Output the [X, Y] coordinate of the center of the cell containing the given text.  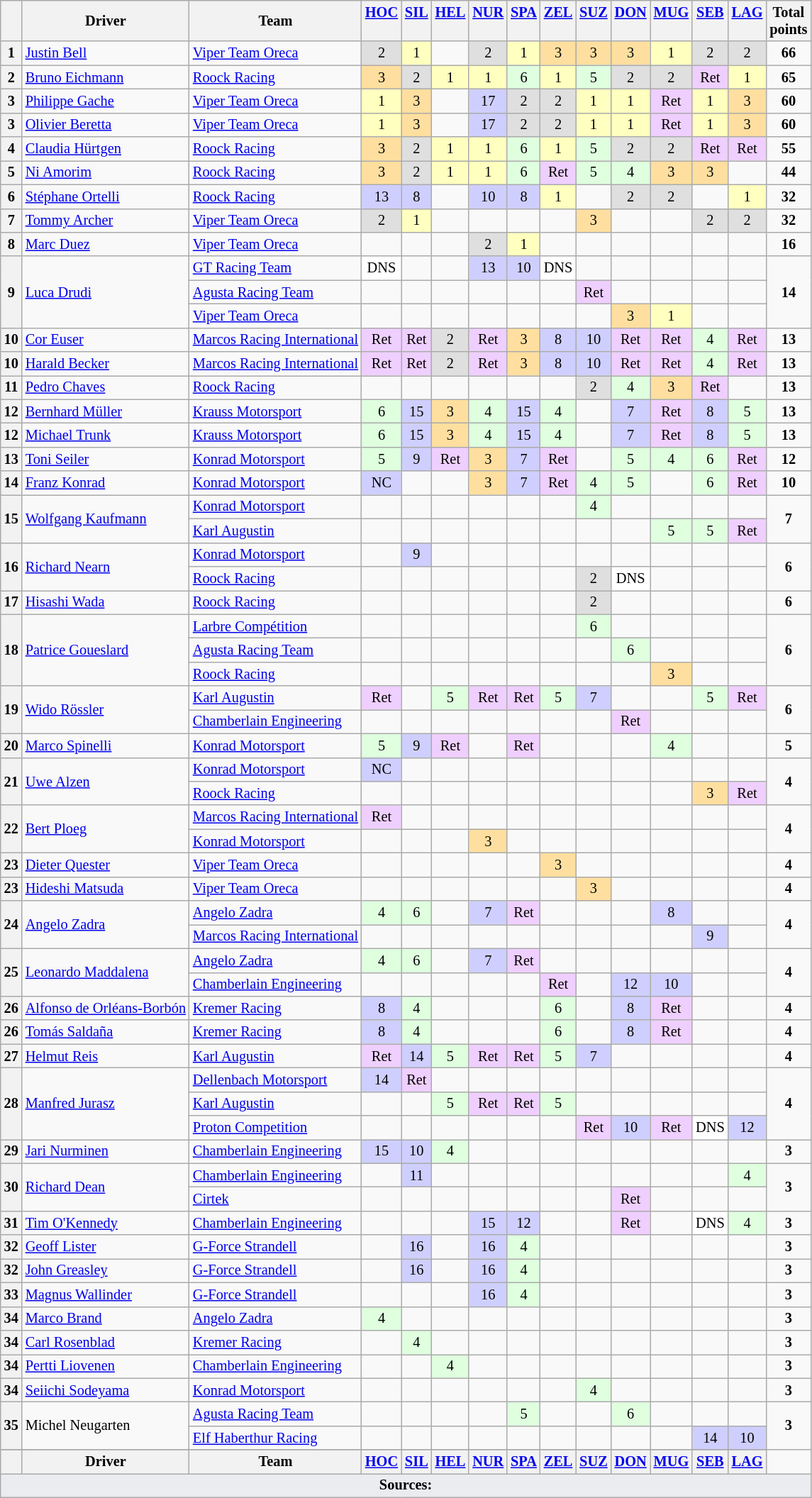
Ni Amorim [106, 172]
Wolfgang Kaufmann [106, 518]
Patrice Goueslard [106, 650]
20 [11, 745]
Geoff Lister [106, 1247]
18 [11, 650]
Tomás Saldaña [106, 1032]
Uwe Alzen [106, 782]
27 [11, 1056]
Carl Rosenblad [106, 1342]
Larbre Compétition [275, 626]
John Greasley [106, 1270]
Seiichi Sodeyama [106, 1390]
65 [789, 77]
Alfonso de Orléans-Borbón [106, 1008]
35 [11, 1426]
44 [789, 172]
24 [11, 925]
Dellenbach Motorsport [275, 1080]
31 [11, 1223]
19 [11, 709]
Totalpoints [789, 21]
Sources: [406, 1485]
Pedro Chaves [106, 387]
Harald Becker [106, 364]
Jari Nurminen [106, 1151]
Marco Spinelli [106, 745]
Philippe Gache [106, 101]
Manfred Jurasz [106, 1104]
Bert Ploeg [106, 828]
66 [789, 53]
Marco Brand [106, 1319]
Richard Dean [106, 1187]
Cirtek [275, 1199]
GT Racing Team [275, 268]
22 [11, 828]
Michel Neugarten [106, 1426]
Wido Rössler [106, 709]
Stéphane Ortelli [106, 196]
Pertti Liovenen [106, 1366]
Michael Trunk [106, 435]
Marc Duez [106, 244]
55 [789, 149]
Luca Drudi [106, 292]
Claudia Hürtgen [106, 149]
Hisashi Wada [106, 602]
33 [11, 1294]
Proton Competition [275, 1128]
Helmut Reis [106, 1056]
28 [11, 1104]
Olivier Beretta [106, 125]
Dieter Quester [106, 865]
Justin Bell [106, 53]
Tim O'Kennedy [106, 1223]
Magnus Wallinder [106, 1294]
Richard Nearn [106, 566]
30 [11, 1187]
21 [11, 782]
Toni Seiler [106, 459]
Bruno Eichmann [106, 77]
Cor Euser [106, 340]
Elf Haberthur Racing [275, 1438]
Franz Konrad [106, 483]
Tommy Archer [106, 221]
29 [11, 1151]
Hideshi Matsuda [106, 889]
25 [11, 972]
Bernhard Müller [106, 411]
Leonardo Maddalena [106, 972]
